Find where the given text appears and provide that cell's center as (x, y) coordinate. 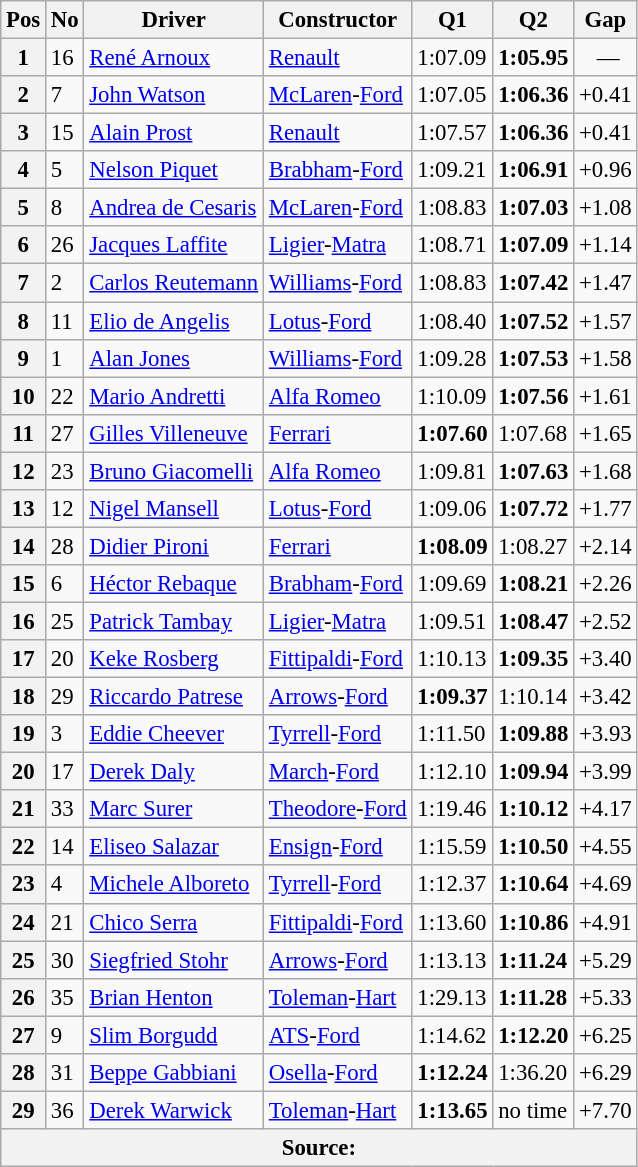
Pos (24, 20)
Derek Daly (174, 772)
+5.33 (606, 997)
Gap (606, 20)
1:11.28 (534, 997)
Source: (319, 1148)
+3.40 (606, 659)
1:05.95 (534, 58)
1:13.13 (452, 960)
1:09.69 (452, 584)
Keke Rosberg (174, 659)
René Arnoux (174, 58)
Patrick Tambay (174, 621)
35 (65, 997)
1:12.10 (452, 772)
1:09.06 (452, 509)
Eddie Cheever (174, 734)
Marc Surer (174, 809)
1:10.13 (452, 659)
+1.14 (606, 245)
Mario Andretti (174, 396)
1:09.88 (534, 734)
19 (24, 734)
ATS-Ford (338, 1035)
+3.93 (606, 734)
1:06.91 (534, 170)
1:15.59 (452, 847)
Alain Prost (174, 133)
Brian Henton (174, 997)
30 (65, 960)
1:36.20 (534, 1073)
+1.47 (606, 283)
+1.57 (606, 321)
1:07.03 (534, 208)
+1.68 (606, 471)
10 (24, 396)
1:08.47 (534, 621)
Siegfried Stohr (174, 960)
+2.14 (606, 546)
+1.61 (606, 396)
Alan Jones (174, 358)
March-Ford (338, 772)
1:13.60 (452, 922)
1:08.09 (452, 546)
+4.69 (606, 885)
1:09.51 (452, 621)
1:07.63 (534, 471)
1:13.65 (452, 1110)
+4.91 (606, 922)
1:12.24 (452, 1073)
1:10.09 (452, 396)
1:09.35 (534, 659)
Derek Warwick (174, 1110)
Eliseo Salazar (174, 847)
1:07.57 (452, 133)
1:07.68 (534, 433)
Gilles Villeneuve (174, 433)
Héctor Rebaque (174, 584)
1:09.81 (452, 471)
13 (24, 509)
+2.26 (606, 584)
1:10.12 (534, 809)
Bruno Giacomelli (174, 471)
Michele Alboreto (174, 885)
+5.29 (606, 960)
1:07.42 (534, 283)
1:10.86 (534, 922)
+1.77 (606, 509)
1:10.64 (534, 885)
1:07.52 (534, 321)
1:09.37 (452, 697)
1:07.56 (534, 396)
1:12.37 (452, 885)
+1.58 (606, 358)
+1.65 (606, 433)
31 (65, 1073)
24 (24, 922)
Nigel Mansell (174, 509)
1:07.53 (534, 358)
+6.29 (606, 1073)
1:08.21 (534, 584)
+7.70 (606, 1110)
1:12.20 (534, 1035)
Riccardo Patrese (174, 697)
No (65, 20)
18 (24, 697)
33 (65, 809)
+4.17 (606, 809)
Didier Pironi (174, 546)
Ensign-Ford (338, 847)
+0.96 (606, 170)
1:07.05 (452, 95)
1:07.72 (534, 509)
1:11.50 (452, 734)
Carlos Reutemann (174, 283)
1:09.21 (452, 170)
Driver (174, 20)
no time (534, 1110)
1:19.46 (452, 809)
Q1 (452, 20)
+4.55 (606, 847)
— (606, 58)
1:08.71 (452, 245)
Slim Borgudd (174, 1035)
1:10.14 (534, 697)
Theodore-Ford (338, 809)
Andrea de Cesaris (174, 208)
1:14.62 (452, 1035)
Elio de Angelis (174, 321)
Osella-Ford (338, 1073)
1:09.94 (534, 772)
1:11.24 (534, 960)
Jacques Laffite (174, 245)
1:08.40 (452, 321)
Q2 (534, 20)
Chico Serra (174, 922)
Constructor (338, 20)
John Watson (174, 95)
+3.42 (606, 697)
Beppe Gabbiani (174, 1073)
36 (65, 1110)
1:08.27 (534, 546)
+6.25 (606, 1035)
1:10.50 (534, 847)
1:07.60 (452, 433)
Nelson Piquet (174, 170)
+1.08 (606, 208)
+2.52 (606, 621)
+3.99 (606, 772)
1:09.28 (452, 358)
1:29.13 (452, 997)
